Scan for the cell matching the given text and deliver its (X, Y) coordinate at center. 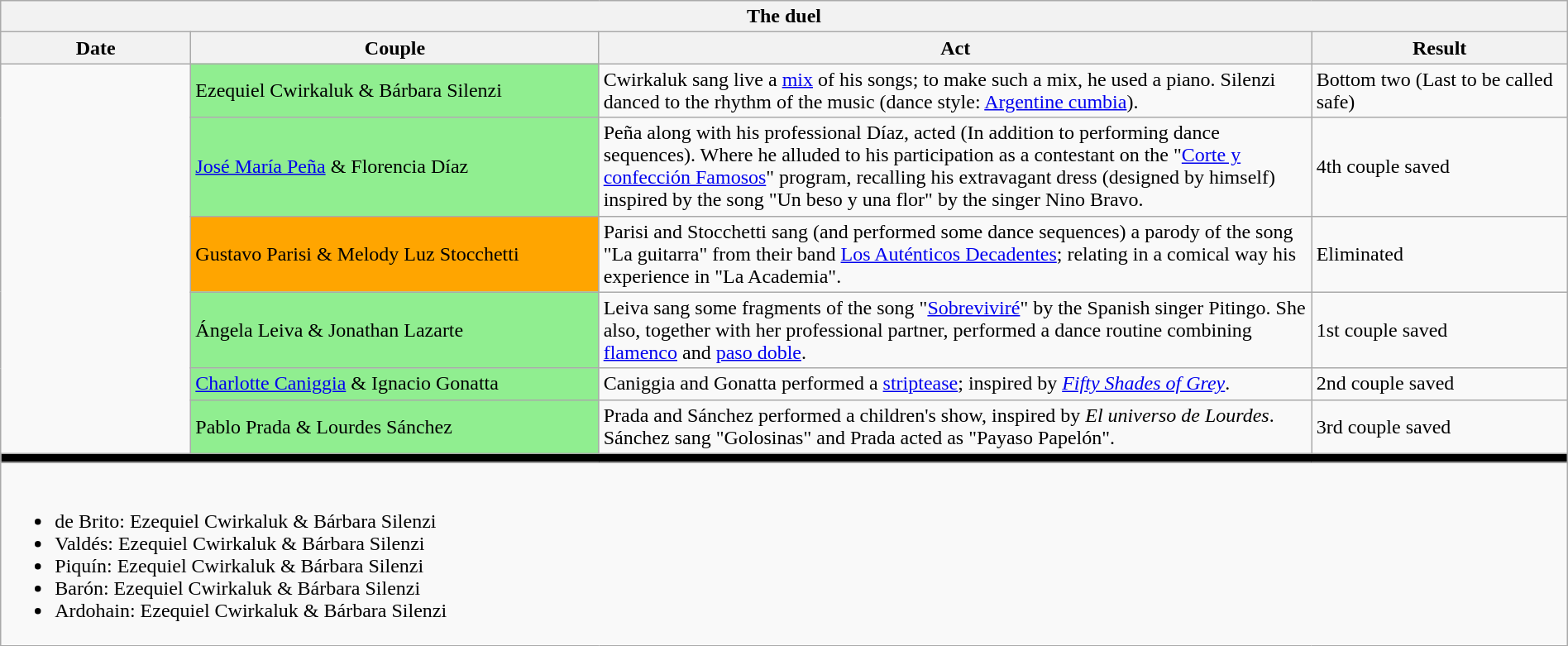
Couple (395, 48)
Pablo Prada & Lourdes Sánchez (395, 427)
Act (955, 48)
Caniggia and Gonatta performed a striptease; inspired by Fifty Shades of Grey. (955, 384)
Charlotte Caniggia & Ignacio Gonatta (395, 384)
Ezequiel Cwirkaluk & Bárbara Silenzi (395, 91)
1st couple saved (1439, 330)
4th couple saved (1439, 167)
3rd couple saved (1439, 427)
Result (1439, 48)
Bottom two (Last to be called safe) (1439, 91)
Date (96, 48)
2nd couple saved (1439, 384)
Ángela Leiva & Jonathan Lazarte (395, 330)
Gustavo Parisi & Melody Luz Stocchetti (395, 254)
Eliminated (1439, 254)
The duel (784, 17)
José María Peña & Florencia Díaz (395, 167)
Prada and Sánchez performed a children's show, inspired by El universo de Lourdes. Sánchez sang "Golosinas" and Prada acted as "Payaso Papelón". (955, 427)
